Pinpoint the cell where the given text exists, returning its [X, Y] midpoint coordinate. 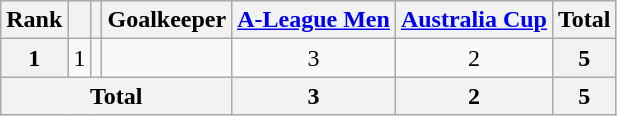
Rank [34, 20]
Goalkeeper [167, 20]
A-League Men [314, 20]
Australia Cup [474, 20]
